Search for the cell housing the specified text and yield its [X, Y] center coordinate. 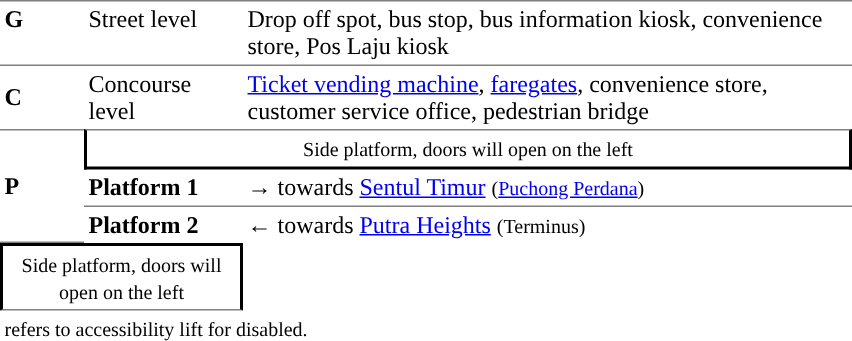
← towards Putra Heights (Terminus) [548, 225]
P [42, 186]
Street level [164, 33]
Platform 1 [164, 189]
Concourse level [164, 98]
→ towards Sentul Timur (Puchong Perdana) [548, 189]
Ticket vending machine, faregates, convenience store, customer service office, pedestrian bridge [548, 98]
Platform 2 [164, 225]
C [42, 98]
G [42, 33]
Drop off spot, bus stop, bus information kiosk, convenience store, Pos Laju kiosk [548, 33]
